Detect which cell encompasses the target text, then output its [x, y] center coordinate. 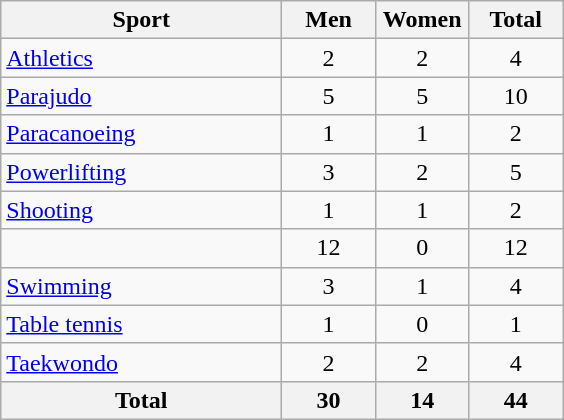
Paracanoeing [142, 134]
Women [422, 20]
Powerlifting [142, 172]
Shooting [142, 210]
30 [329, 400]
Athletics [142, 58]
Swimming [142, 286]
Table tennis [142, 324]
44 [516, 400]
Sport [142, 20]
Taekwondo [142, 362]
Men [329, 20]
10 [516, 96]
Parajudo [142, 96]
14 [422, 400]
